Find where the given text appears and provide that cell's center as [X, Y] coordinate. 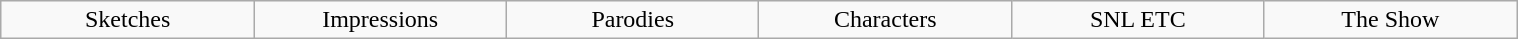
Parodies [632, 20]
Impressions [380, 20]
Sketches [128, 20]
The Show [1390, 20]
Characters [886, 20]
SNL ETC [1138, 20]
